Pinpoint the cell where the given text exists, returning its (x, y) midpoint coordinate. 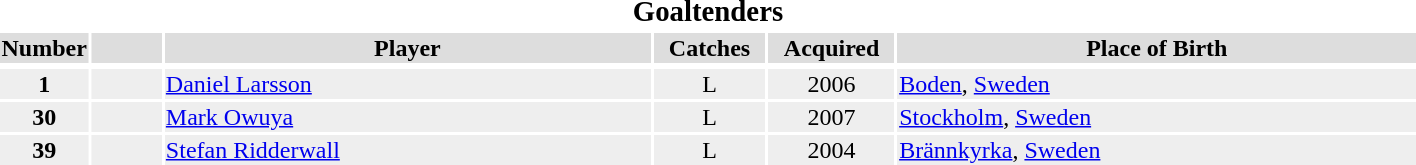
Player (407, 48)
2007 (832, 117)
Number (44, 48)
Catches (709, 48)
Daniel Larsson (407, 84)
Place of Birth (1157, 48)
Stockholm, Sweden (1157, 117)
30 (44, 117)
2006 (832, 84)
Acquired (832, 48)
Mark Owuya (407, 117)
Brännkyrka, Sweden (1157, 150)
2004 (832, 150)
Boden, Sweden (1157, 84)
1 (44, 84)
Stefan Ridderwall (407, 150)
39 (44, 150)
